Return (X, Y) of the center of cell containing provided text 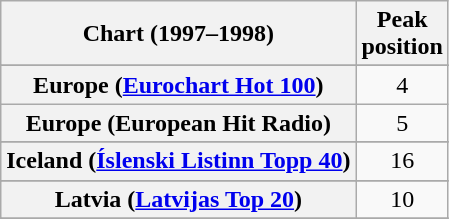
5 (402, 123)
Europe (Eurochart Hot 100) (178, 85)
Latvia (Latvijas Top 20) (178, 199)
4 (402, 85)
Peakposition (402, 34)
Iceland (Íslenski Listinn Topp 40) (178, 161)
Chart (1997–1998) (178, 34)
10 (402, 199)
16 (402, 161)
Europe (European Hit Radio) (178, 123)
